Pinpoint the cell where the given text exists, returning its (x, y) midpoint coordinate. 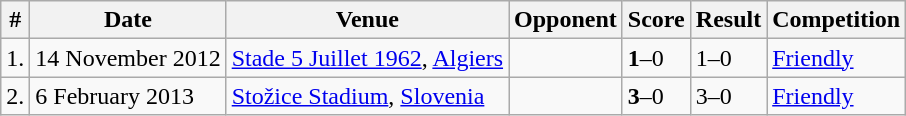
Opponent (566, 20)
Venue (367, 20)
14 November 2012 (128, 58)
1. (16, 58)
2. (16, 96)
Stade 5 Juillet 1962, Algiers (367, 58)
6 February 2013 (128, 96)
Competition (836, 20)
Score (656, 20)
Date (128, 20)
Stožice Stadium, Slovenia (367, 96)
Result (728, 20)
# (16, 20)
